Identify which cell holds the provided text, then report its (X, Y) central coordinate. 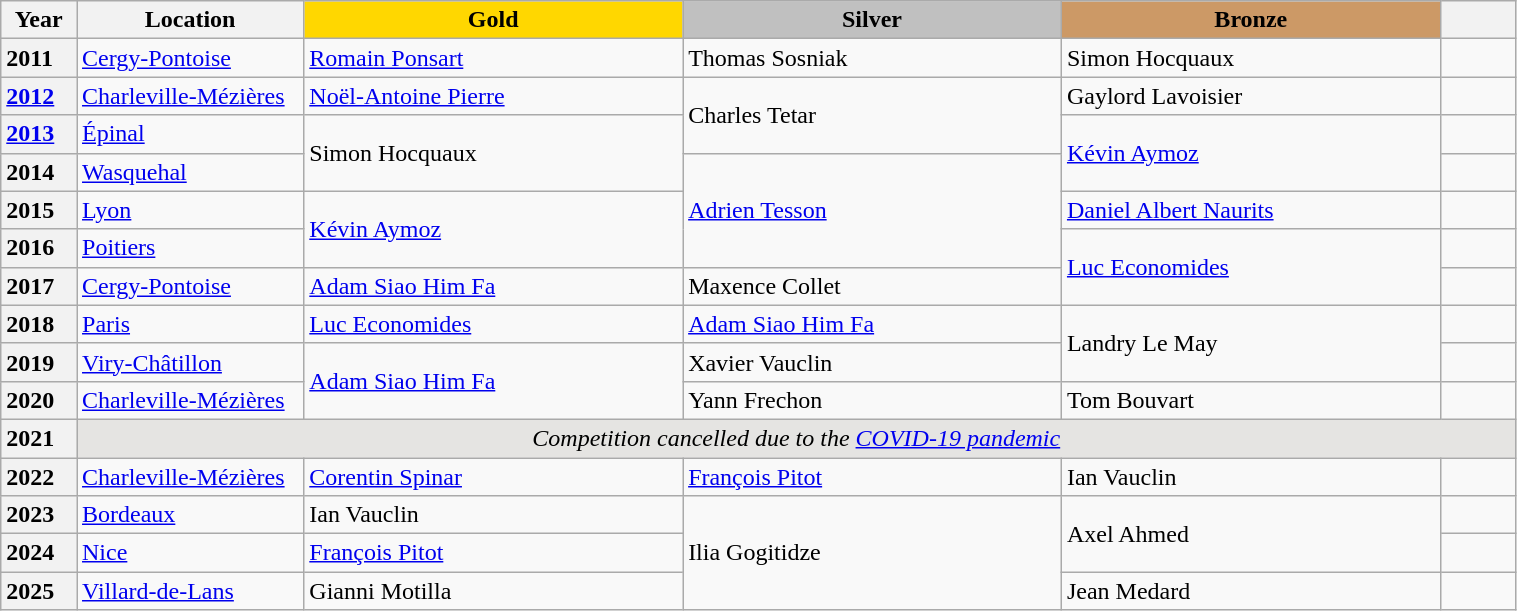
Paris (190, 324)
Maxence Collet (872, 286)
Axel Ahmed (1250, 534)
2011 (39, 58)
Year (39, 20)
Noël-Antoine Pierre (494, 96)
Poitiers (190, 248)
2018 (39, 324)
Gold (494, 20)
2024 (39, 553)
Adrien Tesson (872, 210)
Gaylord Lavoisier (1250, 96)
Charles Tetar (872, 115)
Villard-de-Lans (190, 591)
Wasquehal (190, 172)
2012 (39, 96)
Tom Bouvart (1250, 400)
Xavier Vauclin (872, 362)
Romain Ponsart (494, 58)
2017 (39, 286)
Competition cancelled due to the COVID-19 pandemic (796, 438)
2013 (39, 134)
2022 (39, 477)
Daniel Albert Naurits (1250, 210)
Location (190, 20)
Corentin Spinar (494, 477)
Silver (872, 20)
2015 (39, 210)
2025 (39, 591)
Bordeaux (190, 515)
2014 (39, 172)
Landry Le May (1250, 343)
2023 (39, 515)
Jean Medard (1250, 591)
Nice (190, 553)
Yann Frechon (872, 400)
Thomas Sosniak (872, 58)
Gianni Motilla (494, 591)
Bronze (1250, 20)
2021 (39, 438)
2016 (39, 248)
2020 (39, 400)
Lyon (190, 210)
Épinal (190, 134)
Viry-Châtillon (190, 362)
Ilia Gogitidze (872, 553)
2019 (39, 362)
